Search for the cell housing the specified text and yield its [x, y] center coordinate. 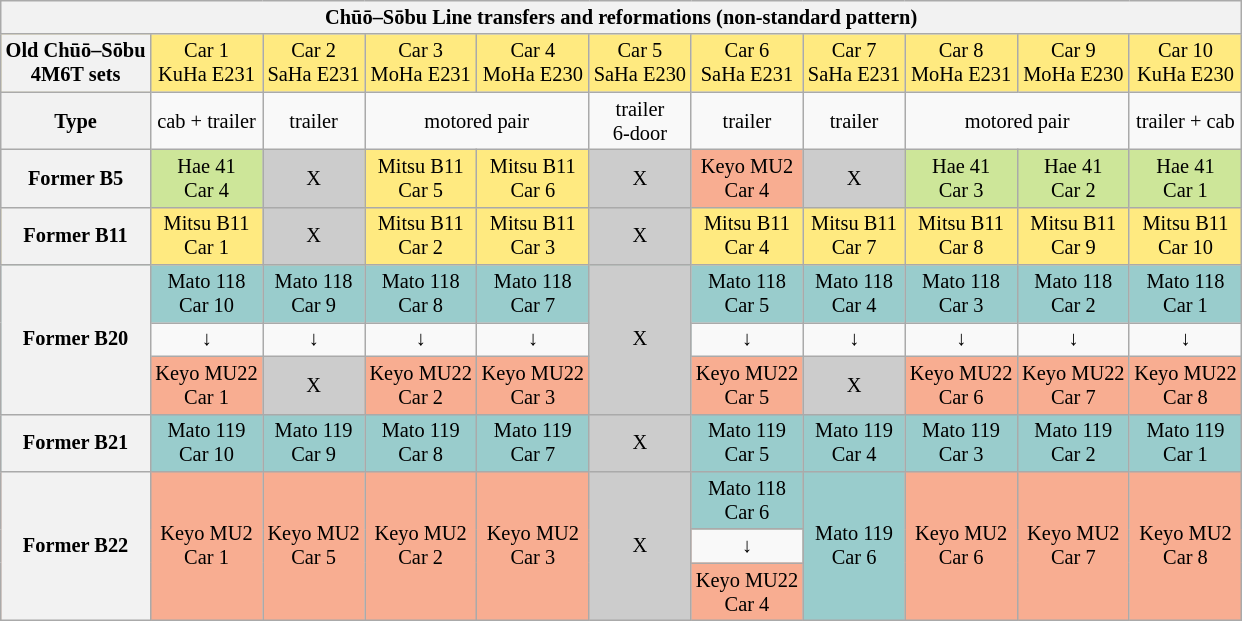
Mato 119Car 1 [1185, 443]
Keyo MU2Car 6 [961, 546]
Keyo MU2Car 5 [314, 546]
Mitsu B11Car 6 [533, 178]
Mitsu B11Car 1 [206, 236]
Hae 41Car 4 [206, 178]
Keyo MU2Car 1 [206, 546]
Keyo MU22Car 2 [421, 385]
Type [76, 121]
Former B5 [76, 178]
trailer6-door [640, 121]
Keyo MU2Car 8 [1185, 546]
Mitsu B11Car 5 [421, 178]
Car 7SaHa E231 [854, 63]
Keyo MU22Car 8 [1185, 385]
Chūō–Sōbu Line transfers and reformations (non-standard pattern) [622, 17]
Mitsu B11Car 10 [1185, 236]
Former B21 [76, 443]
Hae 41Car 3 [961, 178]
Mitsu B11Car 2 [421, 236]
Keyo MU22Car 1 [206, 385]
Mato 118Car 9 [314, 294]
Former B20 [76, 340]
Car 9MoHa E230 [1073, 63]
Mato 119Car 9 [314, 443]
Mato 118Car 8 [421, 294]
Former B11 [76, 236]
Mato 118Car 4 [854, 294]
Keyo MU22Car 6 [961, 385]
Car 8MoHa E231 [961, 63]
Mato 118Car 6 [747, 500]
Hae 41Car 2 [1073, 178]
Mato 119Car 2 [1073, 443]
Mitsu B11Car 9 [1073, 236]
Car 10KuHa E230 [1185, 63]
Keyo MU2Car 3 [533, 546]
Keyo MU2Car 4 [747, 178]
cab + trailer [206, 121]
Mato 119Car 8 [421, 443]
Keyo MU22Car 3 [533, 385]
Mitsu B11Car 8 [961, 236]
Mato 119Car 5 [747, 443]
trailer + cab [1185, 121]
Car 4MoHa E230 [533, 63]
Hae 41Car 1 [1185, 178]
Car 6SaHa E231 [747, 63]
Car 1KuHa E231 [206, 63]
Car 3MoHa E231 [421, 63]
Keyo MU2Car 2 [421, 546]
Keyo MU2Car 7 [1073, 546]
Keyo MU22Car 7 [1073, 385]
Mato 118Car 5 [747, 294]
Mato 118Car 3 [961, 294]
Mato 118Car 2 [1073, 294]
Mato 119Car 6 [854, 546]
Old Chūō–Sōbu4M6T sets [76, 63]
Mato 118Car 7 [533, 294]
Mato 118Car 10 [206, 294]
Mato 119Car 4 [854, 443]
Former B22 [76, 546]
Mitsu B11Car 7 [854, 236]
Mitsu B11Car 3 [533, 236]
Keyo MU22Car 4 [747, 592]
Car 5SaHa E230 [640, 63]
Mitsu B11Car 4 [747, 236]
Car 2SaHa E231 [314, 63]
Mato 119Car 3 [961, 443]
Mato 119Car 7 [533, 443]
Mato 119Car 10 [206, 443]
Mato 118Car 1 [1185, 294]
Keyo MU22Car 5 [747, 385]
